Find where the given text appears and provide that cell's center as [x, y] coordinate. 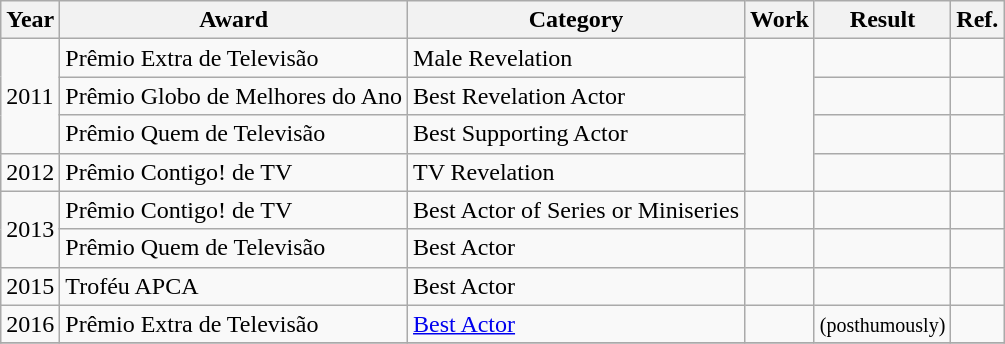
Best Revelation Actor [576, 96]
Work [780, 20]
2011 [30, 96]
2013 [30, 229]
2016 [30, 324]
Category [576, 20]
Prêmio Globo de Melhores do Ano [234, 96]
Male Revelation [576, 58]
2015 [30, 286]
Ref. [978, 20]
Result [882, 20]
(posthumously) [882, 324]
Best Actor of Series or Miniseries [576, 210]
Troféu APCA [234, 286]
Award [234, 20]
Best Supporting Actor [576, 134]
Year [30, 20]
2012 [30, 172]
TV Revelation [576, 172]
